Determine the [X, Y] coordinate at the center of the cell enclosing the given text.  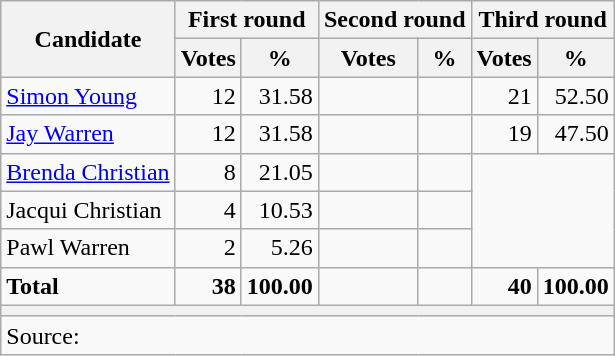
Pawl Warren [88, 248]
21 [504, 96]
Brenda Christian [88, 172]
Total [88, 286]
Source: [308, 335]
40 [504, 286]
47.50 [576, 134]
Third round [542, 20]
52.50 [576, 96]
5.26 [280, 248]
21.05 [280, 172]
Jacqui Christian [88, 210]
Jay Warren [88, 134]
10.53 [280, 210]
Second round [394, 20]
19 [504, 134]
First round [246, 20]
8 [208, 172]
Candidate [88, 39]
4 [208, 210]
Simon Young [88, 96]
2 [208, 248]
38 [208, 286]
